Search for the cell housing the specified text and yield its (x, y) center coordinate. 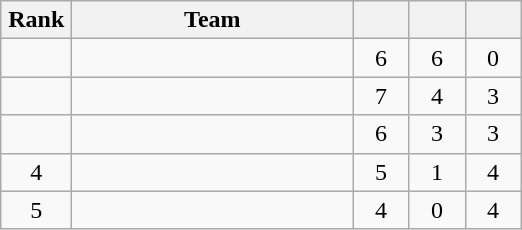
Team (212, 20)
Rank (36, 20)
1 (437, 172)
7 (381, 96)
